For the text-containing cell, return its midpoint in [X, Y] coordinate format. 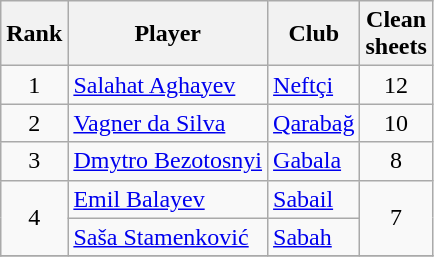
Club [314, 34]
Clean sheets [396, 34]
10 [396, 123]
3 [34, 161]
Sabah [314, 237]
4 [34, 218]
Rank [34, 34]
Sabail [314, 199]
Dmytro Bezotosnyi [168, 161]
Neftçi [314, 85]
Gabala [314, 161]
Player [168, 34]
8 [396, 161]
2 [34, 123]
Salahat Aghayev [168, 85]
1 [34, 85]
7 [396, 218]
Vagner da Silva [168, 123]
Emil Balayev [168, 199]
Saša Stamenković [168, 237]
12 [396, 85]
Qarabağ [314, 123]
